Search for the cell housing the specified text and yield its (X, Y) center coordinate. 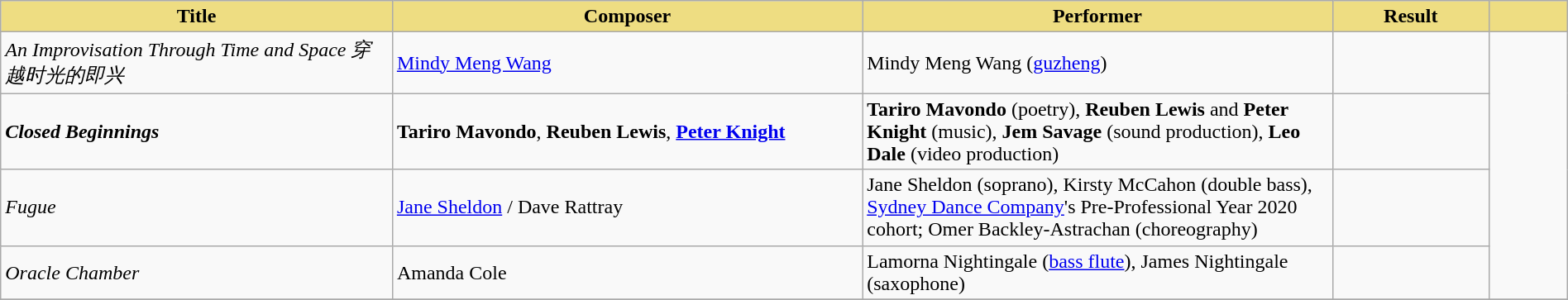
An Improvisation Through Time and Space 穿越时光的即兴 (197, 63)
Lamorna Nightingale (bass flute), James Nightingale (saxophone) (1097, 273)
Tariro Mavondo (poetry), Reuben Lewis and Peter Knight (music), Jem Savage (sound production), Leo Dale (video production) (1097, 131)
Performer (1097, 17)
Result (1411, 17)
Jane Sheldon / Dave Rattray (627, 207)
Fugue (197, 207)
Jane Sheldon (soprano), Kirsty McCahon (double bass), Sydney Dance Company's Pre-Professional Year 2020 cohort; Omer Backley-Astrachan (choreography) (1097, 207)
Title (197, 17)
Mindy Meng Wang (guzheng) (1097, 63)
Tariro Mavondo, Reuben Lewis, Peter Knight (627, 131)
Amanda Cole (627, 273)
Oracle Chamber (197, 273)
Composer (627, 17)
Mindy Meng Wang (627, 63)
Closed Beginnings (197, 131)
